From the cell containing the given text, extract its center point as (X, Y) coordinate. 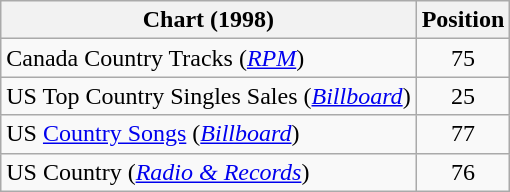
25 (463, 96)
75 (463, 58)
Position (463, 20)
76 (463, 172)
Chart (1998) (208, 20)
77 (463, 134)
US Country Songs (Billboard) (208, 134)
US Country (Radio & Records) (208, 172)
US Top Country Singles Sales (Billboard) (208, 96)
Canada Country Tracks (RPM) (208, 58)
